Locate the cell with the specified text and output its [X, Y] center coordinate. 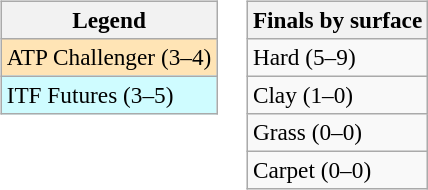
Finals by surface [337, 20]
Legend [108, 20]
Clay (1–0) [337, 95]
Hard (5–9) [337, 57]
ITF Futures (3–5) [108, 95]
Carpet (0–0) [337, 171]
ATP Challenger (3–4) [108, 57]
Grass (0–0) [337, 133]
